From the cell containing the given text, extract its center point as (x, y) coordinate. 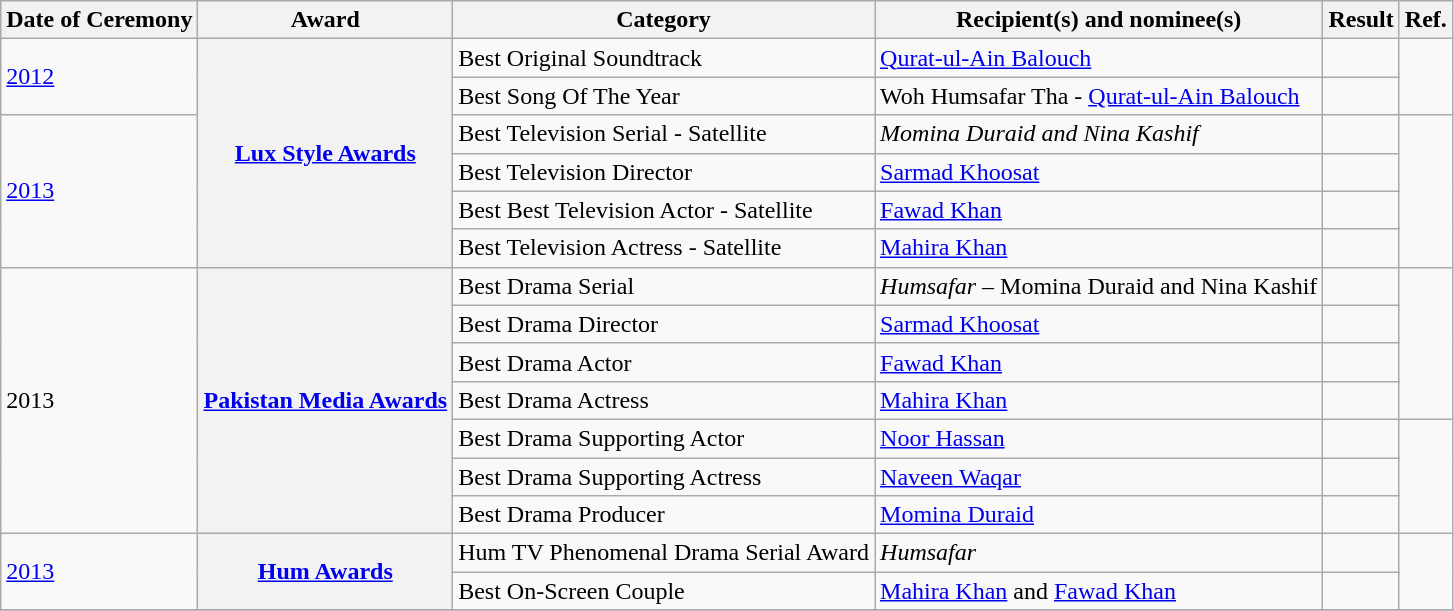
2012 (100, 77)
Mahira Khan and Fawad Khan (1099, 591)
Date of Ceremony (100, 20)
Qurat-ul-Ain Balouch (1099, 58)
Best Drama Supporting Actor (664, 438)
Naveen Waqar (1099, 477)
Best Original Soundtrack (664, 58)
Award (326, 20)
Best Television Actress - Satellite (664, 248)
Best Drama Producer (664, 515)
Best Television Serial - Satellite (664, 134)
Best Drama Supporting Actress (664, 477)
Pakistan Media Awards (326, 400)
Recipient(s) and nominee(s) (1099, 20)
Best Drama Serial (664, 286)
Momina Duraid (1099, 515)
Noor Hassan (1099, 438)
Category (664, 20)
Hum Awards (326, 572)
Humsafar (1099, 553)
Ref. (1426, 20)
Woh Humsafar Tha - Qurat-ul-Ain Balouch (1099, 96)
Humsafar – Momina Duraid and Nina Kashif (1099, 286)
Hum TV Phenomenal Drama Serial Award (664, 553)
Best Drama Actress (664, 400)
Result (1361, 20)
Best Best Television Actor - Satellite (664, 210)
Best On-Screen Couple (664, 591)
Best Drama Actor (664, 362)
Best Television Director (664, 172)
Best Drama Director (664, 324)
Momina Duraid and Nina Kashif (1099, 134)
Best Song Of The Year (664, 96)
Lux Style Awards (326, 153)
